Search for the cell housing the specified text and yield its (x, y) center coordinate. 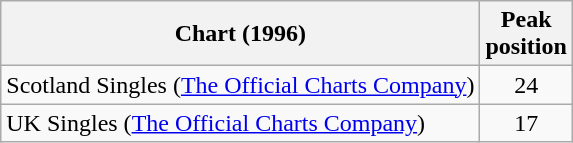
Chart (1996) (240, 34)
24 (526, 85)
Scotland Singles (The Official Charts Company) (240, 85)
UK Singles (The Official Charts Company) (240, 123)
Peakposition (526, 34)
17 (526, 123)
